Find where the given text appears and provide that cell's center as (X, Y) coordinate. 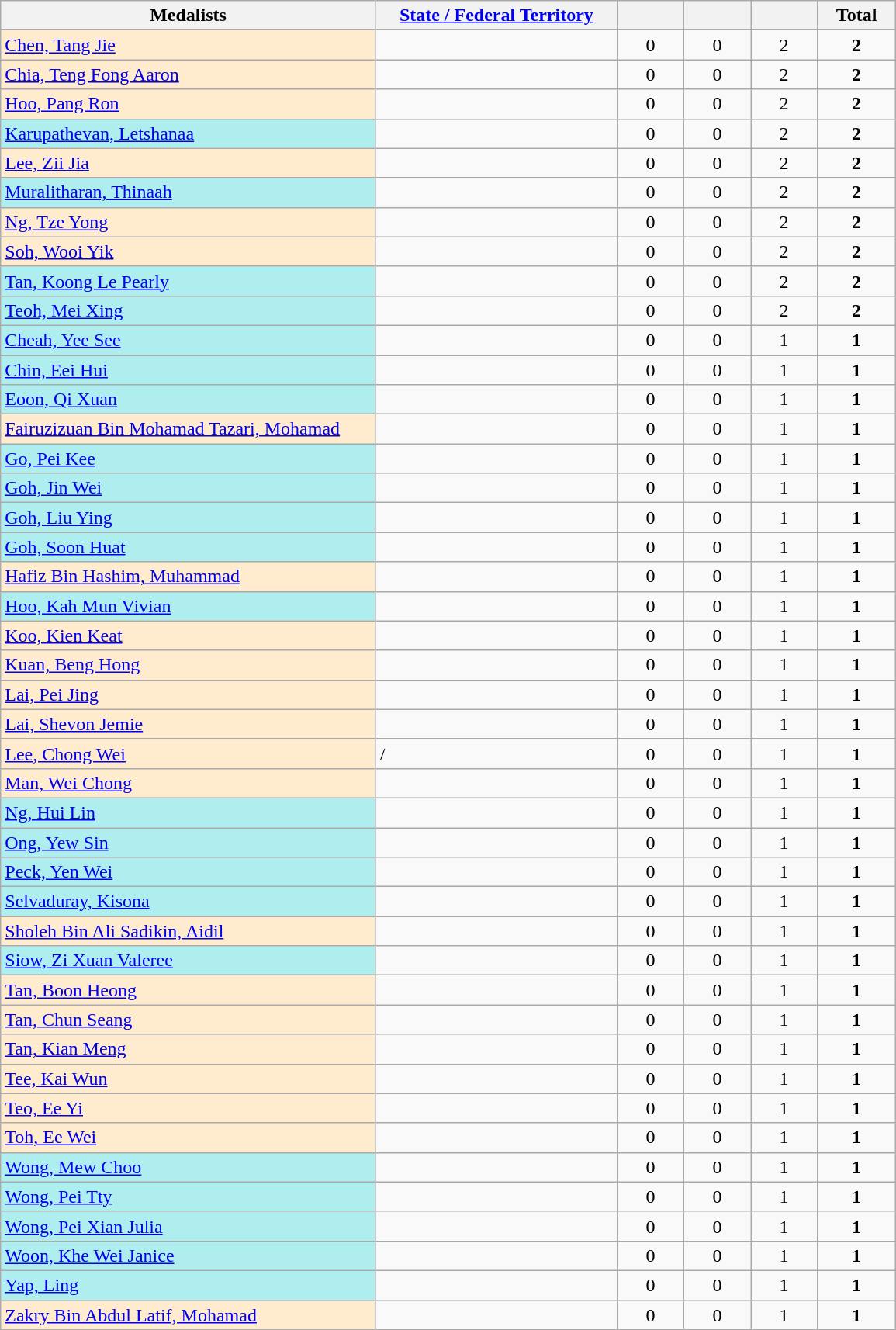
Lee, Chong Wei (189, 753)
Goh, Jin Wei (189, 488)
Koo, Kien Keat (189, 636)
Fairuzizuan Bin Mohamad Tazari, Mohamad (189, 429)
Woon, Khe Wei Janice (189, 1256)
Lee, Zii Jia (189, 163)
State / Federal Territory (496, 16)
Ong, Yew Sin (189, 842)
Muralitharan, Thinaah (189, 192)
Chin, Eei Hui (189, 370)
Cheah, Yee See (189, 340)
Wong, Pei Tty (189, 1197)
Lai, Pei Jing (189, 694)
Siow, Zi Xuan Valeree (189, 961)
Wong, Mew Choo (189, 1167)
Tan, Boon Heong (189, 990)
Kuan, Beng Hong (189, 665)
Eoon, Qi Xuan (189, 400)
Peck, Yen Wei (189, 872)
Sholeh Bin Ali Sadikin, Aidil (189, 931)
Tan, Chun Seang (189, 1020)
Hafiz Bin Hashim, Muhammad (189, 577)
Soh, Wooi Yik (189, 251)
Go, Pei Kee (189, 459)
Karupathevan, Letshanaa (189, 133)
Tan, Koong Le Pearly (189, 281)
Chen, Tang Jie (189, 45)
Total (856, 16)
Tee, Kai Wun (189, 1079)
Chia, Teng Fong Aaron (189, 74)
Wong, Pei Xian Julia (189, 1226)
Lai, Shevon Jemie (189, 724)
/ (496, 753)
Teo, Ee Yi (189, 1108)
Toh, Ee Wei (189, 1138)
Yap, Ling (189, 1285)
Hoo, Kah Mun Vivian (189, 606)
Goh, Liu Ying (189, 518)
Ng, Hui Lin (189, 812)
Tan, Kian Meng (189, 1049)
Ng, Tze Yong (189, 222)
Selvaduray, Kisona (189, 902)
Teoh, Mei Xing (189, 310)
Medalists (189, 16)
Goh, Soon Huat (189, 547)
Man, Wei Chong (189, 783)
Zakry Bin Abdul Latif, Mohamad (189, 1315)
Hoo, Pang Ron (189, 104)
